Output the (x, y) coordinate of the center of the cell containing the given text.  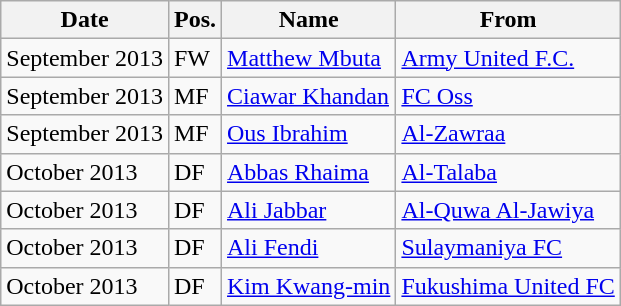
Fukushima United FC (508, 286)
Abbas Rhaima (309, 172)
Al-Zawraa (508, 134)
Pos. (194, 20)
Sulaymaniya FC (508, 248)
Army United F.C. (508, 58)
From (508, 20)
Kim Kwang-min (309, 286)
Ali Fendi (309, 248)
Matthew Mbuta (309, 58)
Al-Quwa Al-Jawiya (508, 210)
Name (309, 20)
Ali Jabbar (309, 210)
FW (194, 58)
Ciawar Khandan (309, 96)
Al-Talaba (508, 172)
FC Oss (508, 96)
Date (85, 20)
Ous Ibrahim (309, 134)
